Return the [x, y] coordinate for the center point of the cell that contains the specified text.  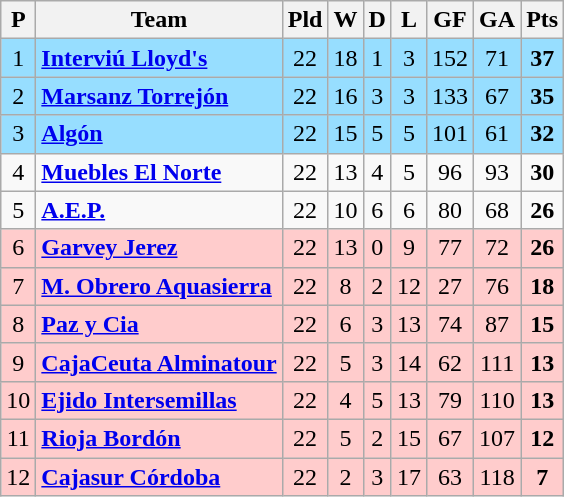
30 [542, 172]
16 [346, 96]
Pts [542, 20]
80 [450, 210]
Paz y Cia [159, 324]
Pld [305, 20]
68 [498, 210]
71 [498, 58]
152 [450, 58]
D [377, 20]
Muebles El Norte [159, 172]
L [408, 20]
110 [498, 400]
35 [542, 96]
CajaCeuta Alminatour [159, 362]
W [346, 20]
Garvey Jerez [159, 248]
76 [498, 286]
87 [498, 324]
118 [498, 477]
GA [498, 20]
72 [498, 248]
27 [450, 286]
Marsanz Torrejón [159, 96]
62 [450, 362]
Algón [159, 134]
74 [450, 324]
101 [450, 134]
133 [450, 96]
Cajasur Córdoba [159, 477]
0 [377, 248]
Rioja Bordón [159, 438]
61 [498, 134]
79 [450, 400]
11 [18, 438]
93 [498, 172]
37 [542, 58]
111 [498, 362]
63 [450, 477]
Team [159, 20]
17 [408, 477]
GF [450, 20]
Ejido Intersemillas [159, 400]
14 [408, 362]
Interviú Lloyd's [159, 58]
107 [498, 438]
32 [542, 134]
96 [450, 172]
A.E.P. [159, 210]
M. Obrero Aquasierra [159, 286]
77 [450, 248]
P [18, 20]
